Capture the cell that displays the provided text and extract its (X, Y) central coordinate. 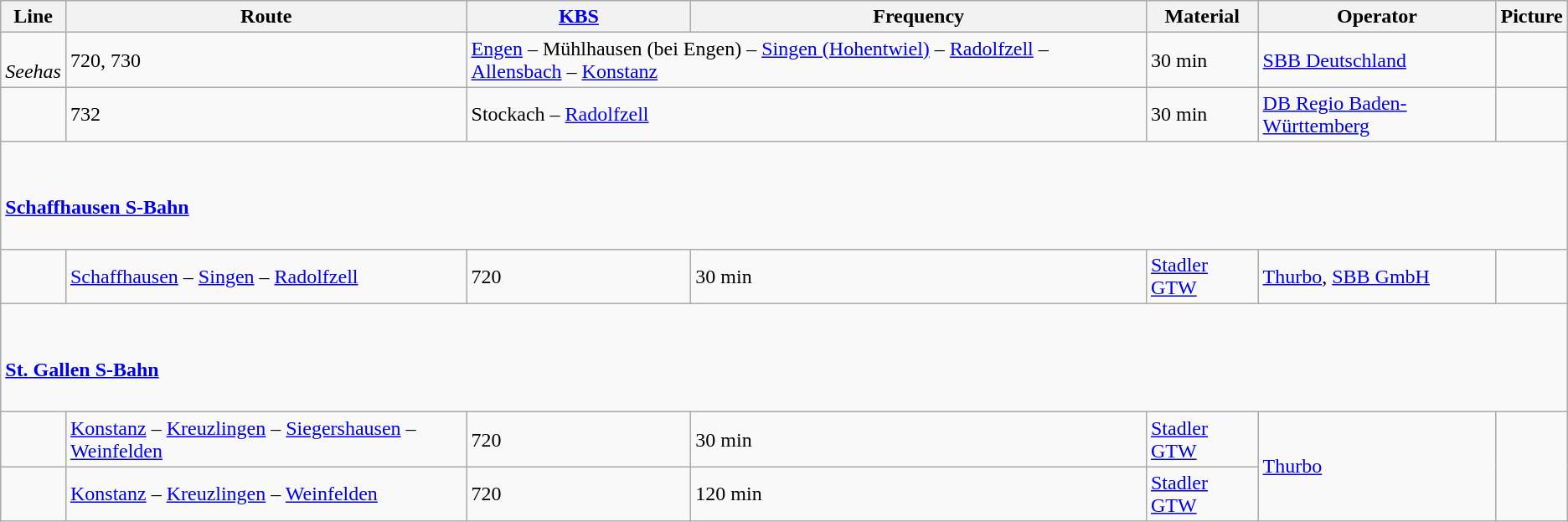
Schaffhausen S-Bahn (784, 196)
DB Regio Baden-Württemberg (1377, 114)
Stockach – Radolfzell (806, 114)
120 min (919, 494)
Thurbo (1377, 467)
Route (266, 17)
Operator (1377, 17)
720, 730 (266, 60)
Konstanz – Kreuzlingen – Weinfelden (266, 494)
Picture (1531, 17)
Line (34, 17)
Frequency (919, 17)
SBB Deutschland (1377, 60)
732 (266, 114)
Konstanz – Kreuzlingen – Siegershausen – Weinfelden (266, 439)
St. Gallen S-Bahn (784, 359)
Material (1202, 17)
Seehas (34, 60)
Schaffhausen – Singen – Radolfzell (266, 277)
KBS (579, 17)
Engen – Mühlhausen (bei Engen) – Singen (Hohentwiel) – Radolfzell – Allensbach – Konstanz (806, 60)
Thurbo, SBB GmbH (1377, 277)
